Scan for the cell matching the given text and deliver its (X, Y) coordinate at center. 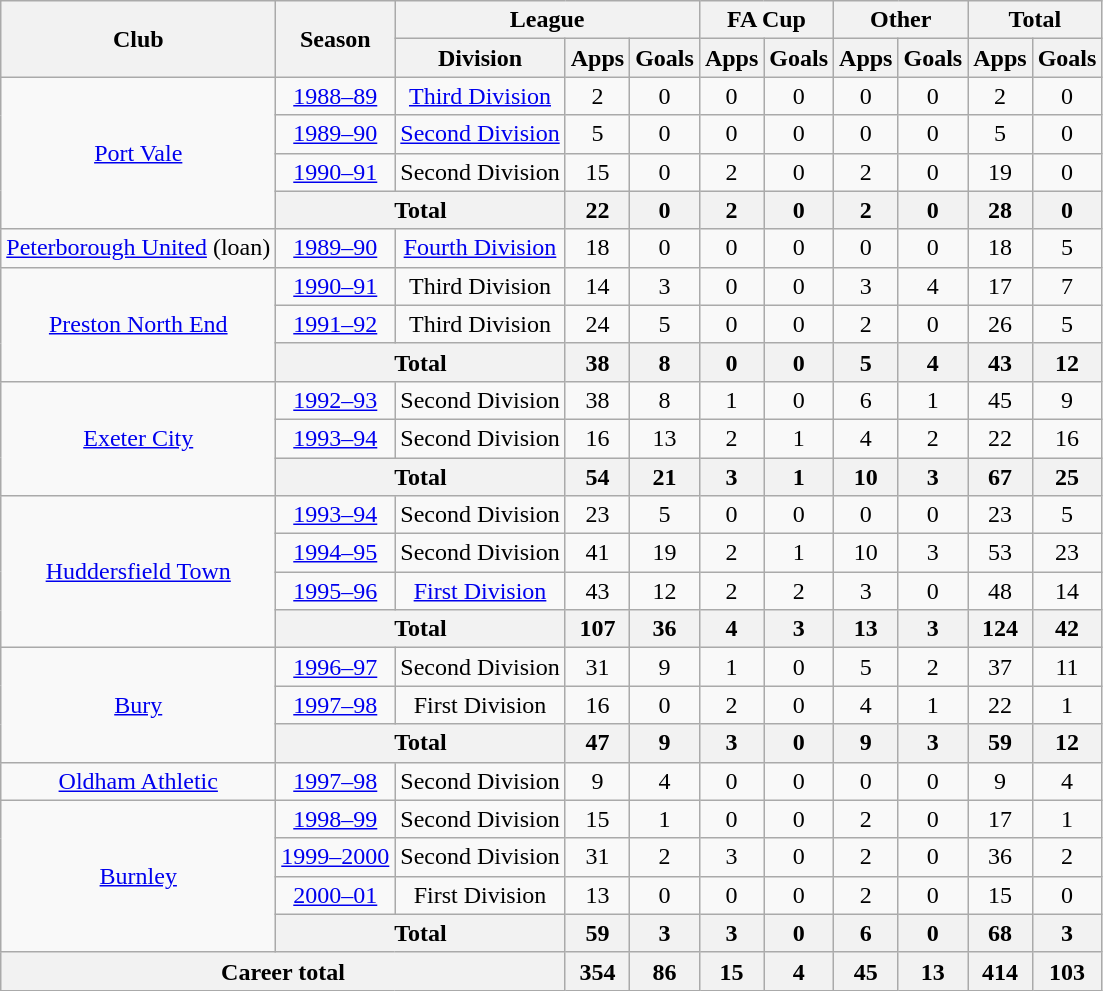
103 (1067, 971)
1988–89 (336, 96)
7 (1067, 286)
53 (1000, 553)
26 (1000, 324)
21 (665, 477)
1998–99 (336, 819)
107 (597, 629)
Burnley (138, 876)
1991–92 (336, 324)
Bury (138, 705)
28 (1000, 210)
86 (665, 971)
47 (597, 743)
1992–93 (336, 400)
37 (1000, 667)
354 (597, 971)
Preston North End (138, 324)
Career total (283, 971)
1994–95 (336, 553)
1999–2000 (336, 857)
FA Cup (766, 20)
Exeter City (138, 438)
Fourth Division (480, 248)
Season (336, 39)
414 (1000, 971)
67 (1000, 477)
24 (597, 324)
68 (1000, 933)
Oldham Athletic (138, 781)
54 (597, 477)
Other (901, 20)
2000–01 (336, 895)
Division (480, 58)
42 (1067, 629)
Peterborough United (loan) (138, 248)
League (548, 20)
Club (138, 39)
25 (1067, 477)
11 (1067, 667)
1996–97 (336, 667)
Huddersfield Town (138, 572)
Port Vale (138, 153)
124 (1000, 629)
41 (597, 553)
48 (1000, 591)
1995–96 (336, 591)
